Capture the cell that displays the provided text and extract its [X, Y] central coordinate. 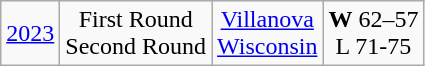
W 62–57 L 71-75 [374, 34]
VillanovaWisconsin [268, 34]
First RoundSecond Round [136, 34]
2023 [30, 34]
